Detect which cell encompasses the target text, then output its [X, Y] center coordinate. 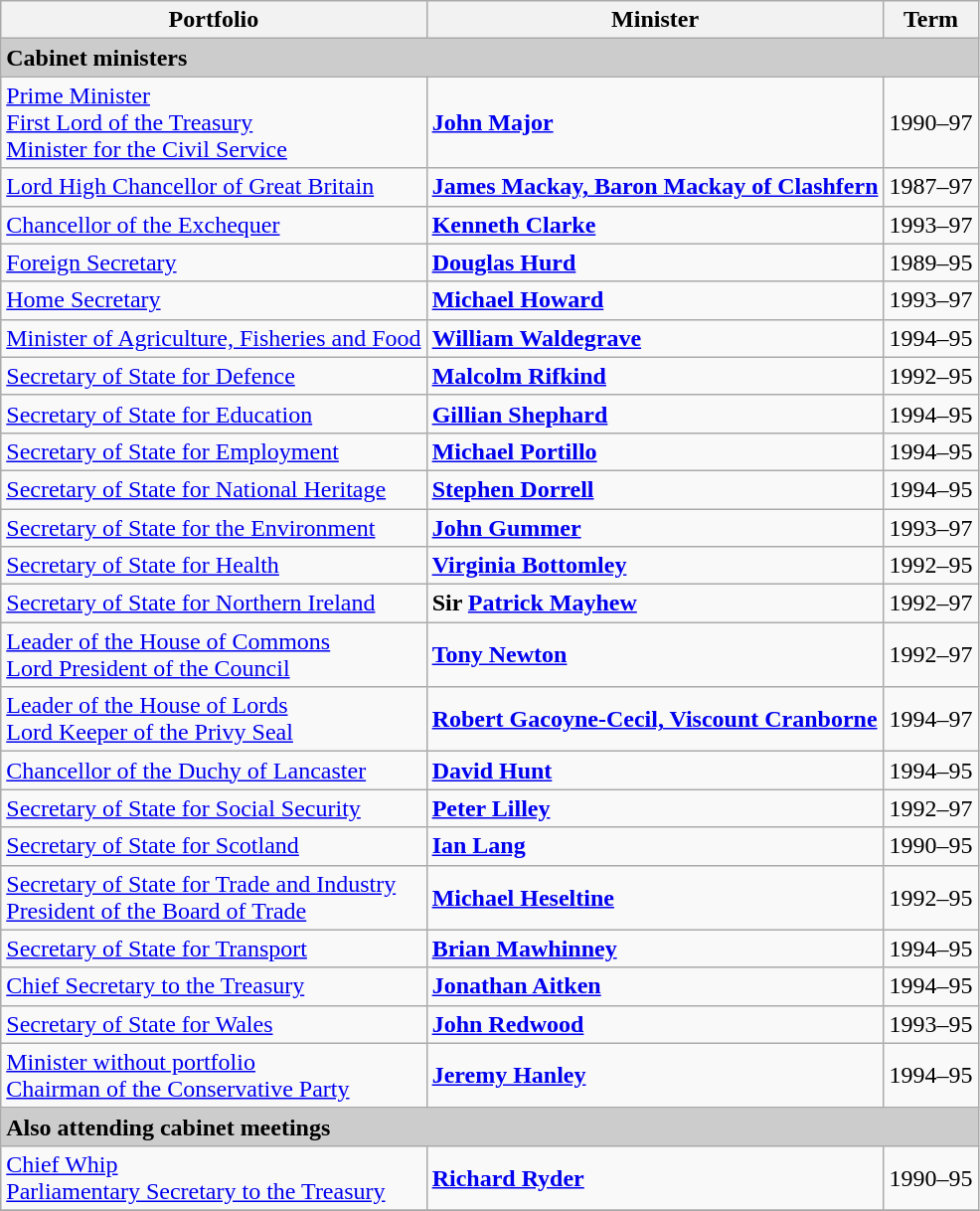
Prime MinisterFirst Lord of the TreasuryMinister for the Civil Service [214, 122]
Minister without portfolioChairman of the Conservative Party [214, 1076]
Jonathan Aitken [655, 986]
1989–95 [930, 262]
Richard Ryder [655, 1177]
Secretary of State for Employment [214, 451]
John Major [655, 122]
Secretary of State for Northern Ireland [214, 604]
Secretary of State for National Heritage [214, 489]
1990–97 [930, 122]
1987–97 [930, 187]
Minister [655, 20]
Jeremy Hanley [655, 1076]
Sir Patrick Mayhew [655, 604]
Also attending cabinet meetings [489, 1126]
Term [930, 20]
Lord High Chancellor of Great Britain [214, 187]
John Gummer [655, 528]
Brian Mawhinney [655, 949]
Secretary of State for the Environment [214, 528]
Secretary of State for Scotland [214, 846]
Secretary of State for Trade and IndustryPresident of the Board of Trade [214, 897]
Peter Lilley [655, 808]
Chief WhipParliamentary Secretary to the Treasury [214, 1177]
Malcolm Rifkind [655, 376]
Douglas Hurd [655, 262]
1993–95 [930, 1024]
Secretary of State for Transport [214, 949]
Chief Secretary to the Treasury [214, 986]
Secretary of State for Social Security [214, 808]
Leader of the House of LordsLord Keeper of the Privy Seal [214, 720]
John Redwood [655, 1024]
Tony Newton [655, 654]
Virginia Bottomley [655, 566]
David Hunt [655, 771]
Chancellor of the Duchy of Lancaster [214, 771]
Michael Howard [655, 300]
Leader of the House of CommonsLord President of the Council [214, 654]
James Mackay, Baron Mackay of Clashfern [655, 187]
Gillian Shephard [655, 414]
1994–97 [930, 720]
Secretary of State for Wales [214, 1024]
Home Secretary [214, 300]
Minister of Agriculture, Fisheries and Food [214, 338]
Chancellor of the Exchequer [214, 225]
Kenneth Clarke [655, 225]
Michael Heseltine [655, 897]
Cabinet ministers [489, 58]
Secretary of State for Defence [214, 376]
William Waldegrave [655, 338]
Secretary of State for Education [214, 414]
Portfolio [214, 20]
Secretary of State for Health [214, 566]
Stephen Dorrell [655, 489]
Ian Lang [655, 846]
Robert Gacoyne-Cecil, Viscount Cranborne [655, 720]
Foreign Secretary [214, 262]
Michael Portillo [655, 451]
